Find where the given text appears and provide that cell's center as [X, Y] coordinate. 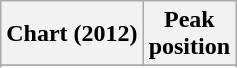
Peakposition [189, 34]
Chart (2012) [72, 34]
